For the text-containing cell, return its midpoint in [X, Y] coordinate format. 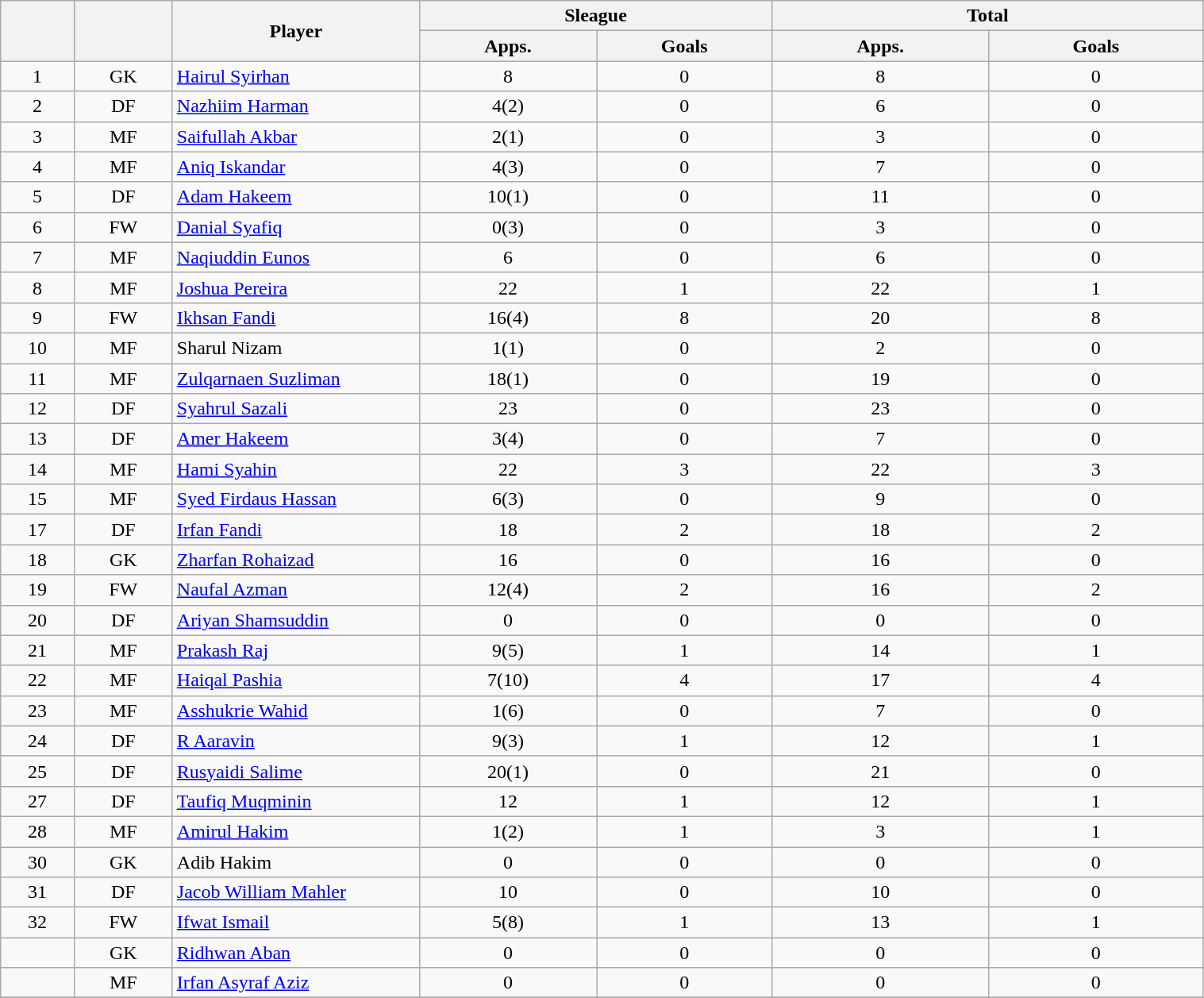
Ifwat Ismail [295, 923]
Saifullah Akbar [295, 137]
6(3) [508, 499]
Syed Firdaus Hassan [295, 499]
Asshukrie Wahid [295, 711]
1(6) [508, 711]
Ridhwan Aban [295, 953]
27 [37, 801]
3(4) [508, 439]
Naufal Azman [295, 590]
R Aaravin [295, 741]
Player [295, 31]
Total [987, 16]
Irfan Fandi [295, 530]
Jacob William Mahler [295, 892]
Zulqarnaen Suzliman [295, 379]
9(3) [508, 741]
Haiqal Pashia [295, 680]
Amirul Hakim [295, 831]
Syahrul Sazali [295, 409]
25 [37, 771]
9(5) [508, 650]
31 [37, 892]
Ikhsan Fandi [295, 318]
5 [37, 197]
Adib Hakim [295, 861]
Naqiuddin Eunos [295, 257]
Amer Hakeem [295, 439]
Joshua Pereira [295, 287]
Hairul Syirhan [295, 76]
Adam Hakeem [295, 197]
1(2) [508, 831]
1(1) [508, 348]
Sleague [595, 16]
Sharul Nizam [295, 348]
Aniq Iskandar [295, 167]
24 [37, 741]
5(8) [508, 923]
Irfan Asyraf Aziz [295, 983]
16(4) [508, 318]
4(2) [508, 106]
Prakash Raj [295, 650]
32 [37, 923]
12(4) [508, 590]
Hami Syahin [295, 469]
0(3) [508, 227]
28 [37, 831]
7(10) [508, 680]
18(1) [508, 379]
Zharfan Rohaizad [295, 560]
Ariyan Shamsuddin [295, 620]
10(1) [508, 197]
Taufiq Muqminin [295, 801]
4(3) [508, 167]
Rusyaidi Salime [295, 771]
Danial Syafiq [295, 227]
Nazhiim Harman [295, 106]
2(1) [508, 137]
15 [37, 499]
30 [37, 861]
20(1) [508, 771]
